For the text-containing cell, return its midpoint in [x, y] coordinate format. 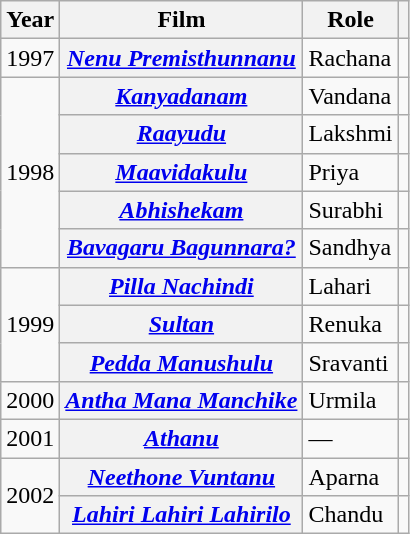
1998 [30, 172]
Kanyadanam [182, 96]
Sravanti [350, 362]
Maavidakulu [182, 172]
Rachana [350, 58]
Lahiri Lahiri Lahirilo [182, 515]
2001 [30, 438]
Pedda Manushulu [182, 362]
— [350, 438]
2000 [30, 400]
Renuka [350, 324]
Role [350, 20]
Urmila [350, 400]
Chandu [350, 515]
Sultan [182, 324]
2002 [30, 496]
Pilla Nachindi [182, 286]
Aparna [350, 477]
Athanu [182, 438]
Lakshmi [350, 134]
Priya [350, 172]
Bavagaru Bagunnara? [182, 248]
Neethone Vuntanu [182, 477]
Abhishekam [182, 210]
1999 [30, 324]
Surabhi [350, 210]
1997 [30, 58]
Lahari [350, 286]
Sandhya [350, 248]
Year [30, 20]
Raayudu [182, 134]
Vandana [350, 96]
Film [182, 20]
Antha Mana Manchike [182, 400]
Nenu Premisthunnanu [182, 58]
